Detect which cell encompasses the target text, then output its (x, y) center coordinate. 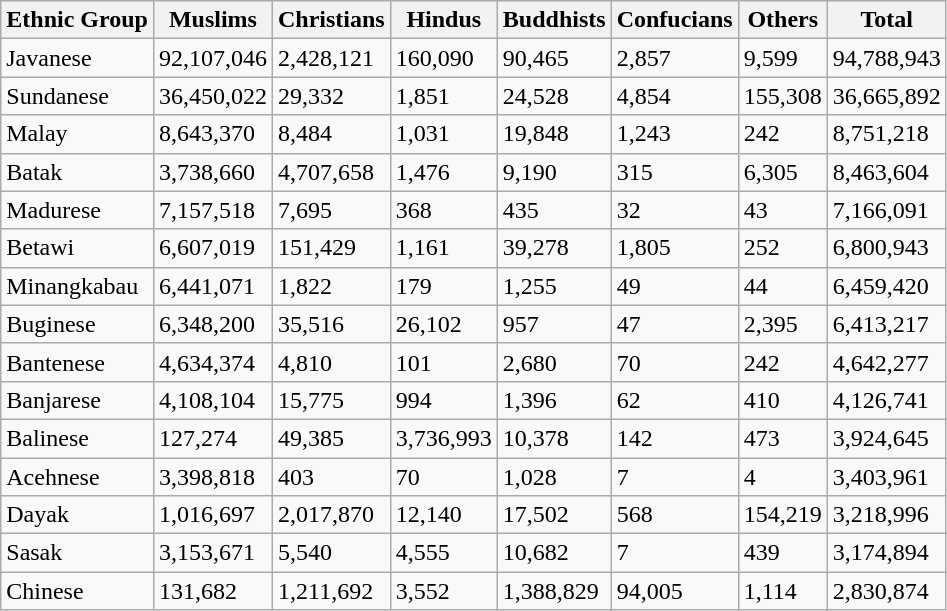
7,166,091 (886, 210)
Dayak (78, 515)
131,682 (212, 591)
4,555 (444, 553)
44 (782, 286)
994 (444, 400)
315 (674, 172)
Ethnic Group (78, 20)
36,450,022 (212, 96)
4,126,741 (886, 400)
Christians (331, 20)
403 (331, 477)
1,255 (554, 286)
3,174,894 (886, 553)
127,274 (212, 438)
1,016,697 (212, 515)
101 (444, 362)
155,308 (782, 96)
4,642,277 (886, 362)
Javanese (78, 58)
1,388,829 (554, 591)
368 (444, 210)
Acehnese (78, 477)
29,332 (331, 96)
12,140 (444, 515)
Others (782, 20)
3,398,818 (212, 477)
7,157,518 (212, 210)
Total (886, 20)
94,788,943 (886, 58)
47 (674, 324)
Confucians (674, 20)
36,665,892 (886, 96)
Malay (78, 134)
1,161 (444, 248)
1,211,692 (331, 591)
Minangkabau (78, 286)
8,751,218 (886, 134)
6,441,071 (212, 286)
6,305 (782, 172)
Batak (78, 172)
154,219 (782, 515)
15,775 (331, 400)
252 (782, 248)
17,502 (554, 515)
439 (782, 553)
3,738,660 (212, 172)
1,028 (554, 477)
160,090 (444, 58)
1,031 (444, 134)
4 (782, 477)
6,459,420 (886, 286)
410 (782, 400)
5,540 (331, 553)
19,848 (554, 134)
6,348,200 (212, 324)
3,924,645 (886, 438)
957 (554, 324)
568 (674, 515)
8,484 (331, 134)
Chinese (78, 591)
7,695 (331, 210)
151,429 (331, 248)
26,102 (444, 324)
43 (782, 210)
1,114 (782, 591)
3,736,993 (444, 438)
Balinese (78, 438)
49 (674, 286)
4,707,658 (331, 172)
Banjarese (78, 400)
Sundanese (78, 96)
6,607,019 (212, 248)
4,108,104 (212, 400)
3,552 (444, 591)
Buddhists (554, 20)
49,385 (331, 438)
4,854 (674, 96)
1,851 (444, 96)
1,476 (444, 172)
4,810 (331, 362)
10,682 (554, 553)
142 (674, 438)
9,599 (782, 58)
2,857 (674, 58)
3,403,961 (886, 477)
35,516 (331, 324)
6,413,217 (886, 324)
2,830,874 (886, 591)
4,634,374 (212, 362)
8,463,604 (886, 172)
1,243 (674, 134)
92,107,046 (212, 58)
90,465 (554, 58)
Bantenese (78, 362)
3,153,671 (212, 553)
Hindus (444, 20)
2,428,121 (331, 58)
94,005 (674, 591)
2,395 (782, 324)
6,800,943 (886, 248)
1,822 (331, 286)
2,680 (554, 362)
9,190 (554, 172)
Buginese (78, 324)
39,278 (554, 248)
Sasak (78, 553)
Muslims (212, 20)
32 (674, 210)
24,528 (554, 96)
62 (674, 400)
473 (782, 438)
8,643,370 (212, 134)
1,396 (554, 400)
1,805 (674, 248)
10,378 (554, 438)
3,218,996 (886, 515)
Betawi (78, 248)
179 (444, 286)
435 (554, 210)
Madurese (78, 210)
2,017,870 (331, 515)
